Find where the given text appears and provide that cell's center as (x, y) coordinate. 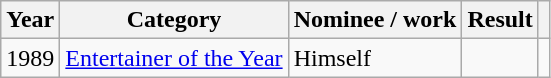
Entertainer of the Year (174, 58)
1989 (30, 58)
Himself (375, 58)
Nominee / work (375, 20)
Year (30, 20)
Category (174, 20)
Result (500, 20)
